For the text-containing cell, return its midpoint in (X, Y) coordinate format. 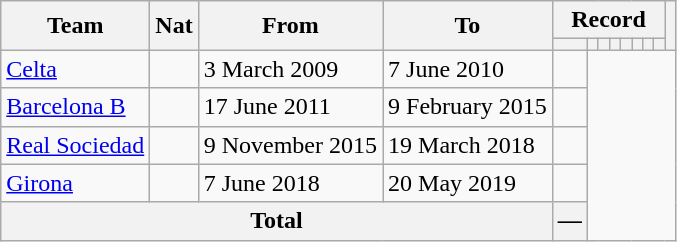
20 May 2019 (468, 183)
17 June 2011 (290, 107)
Real Sociedad (76, 145)
Girona (76, 183)
Barcelona B (76, 107)
9 February 2015 (468, 107)
To (468, 26)
Total (276, 221)
From (290, 26)
Team (76, 26)
9 November 2015 (290, 145)
7 June 2010 (468, 69)
19 March 2018 (468, 145)
3 March 2009 (290, 69)
— (570, 221)
Record (608, 20)
Celta (76, 69)
Nat (174, 26)
7 June 2018 (290, 183)
